Output the [x, y] coordinate of the center of the cell containing the given text.  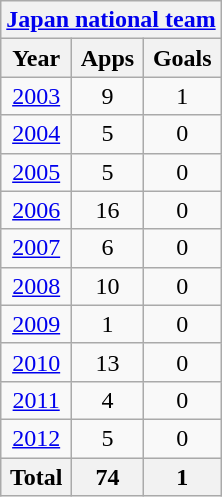
2006 [36, 210]
Total [36, 477]
2012 [36, 438]
Goals [182, 58]
6 [108, 248]
2008 [36, 286]
4 [108, 400]
9 [108, 96]
13 [108, 362]
2009 [36, 324]
2004 [36, 134]
2011 [36, 400]
2005 [36, 172]
2007 [36, 248]
74 [108, 477]
2010 [36, 362]
Year [36, 58]
10 [108, 286]
Japan national team [111, 20]
2003 [36, 96]
Apps [108, 58]
16 [108, 210]
